Pinpoint the cell where the given text exists, returning its [X, Y] midpoint coordinate. 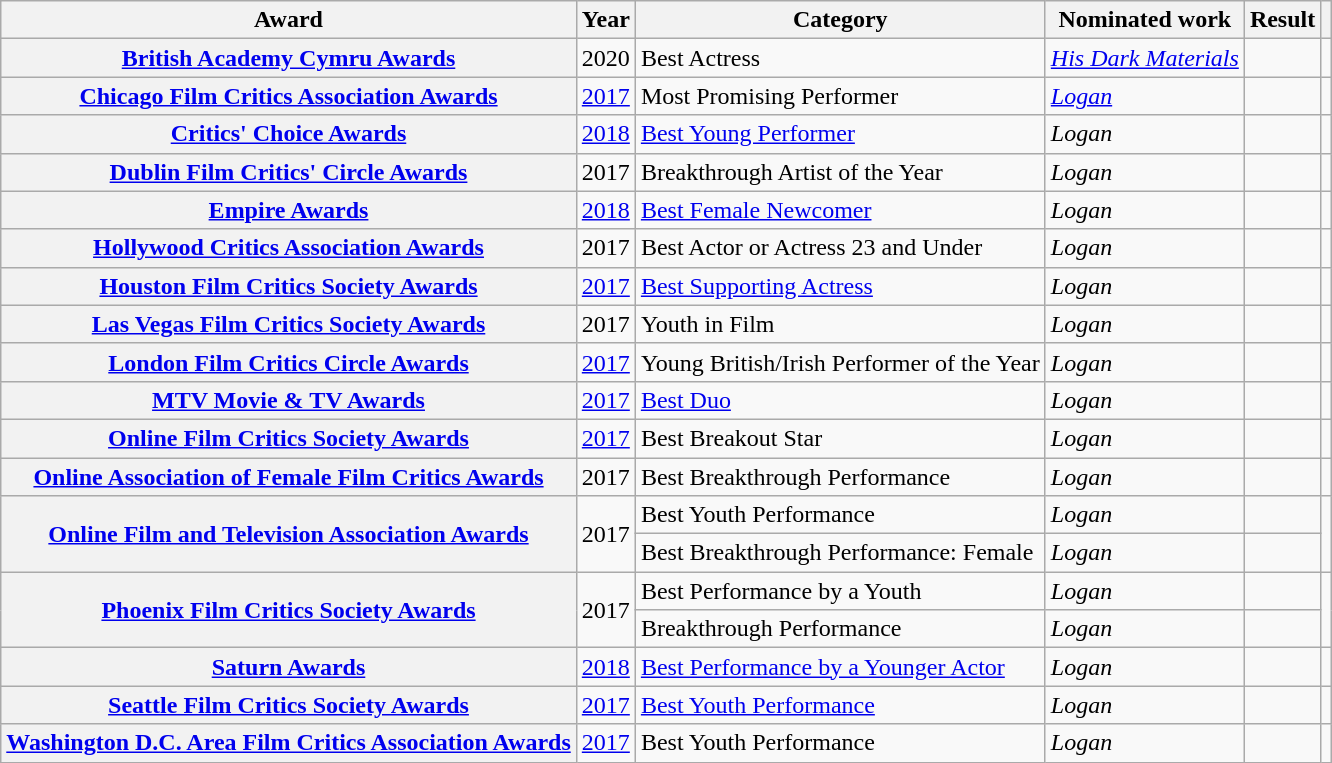
London Film Critics Circle Awards [289, 362]
Houston Film Critics Society Awards [289, 286]
Best Breakout Star [840, 438]
Result [1282, 20]
Phoenix Film Critics Society Awards [289, 610]
Best Actor or Actress 23 and Under [840, 248]
Youth in Film [840, 324]
Chicago Film Critics Association Awards [289, 96]
Young British/Irish Performer of the Year [840, 362]
Hollywood Critics Association Awards [289, 248]
Seattle Film Critics Society Awards [289, 705]
Nominated work [1144, 20]
Best Duo [840, 400]
Online Association of Female Film Critics Awards [289, 477]
Best Breakthrough Performance [840, 477]
Best Performance by a Younger Actor [840, 667]
Most Promising Performer [840, 96]
2020 [606, 58]
Critics' Choice Awards [289, 134]
Category [840, 20]
Best Supporting Actress [840, 286]
British Academy Cymru Awards [289, 58]
His Dark Materials [1144, 58]
Award [289, 20]
Best Performance by a Youth [840, 591]
Las Vegas Film Critics Society Awards [289, 324]
Washington D.C. Area Film Critics Association Awards [289, 743]
Online Film Critics Society Awards [289, 438]
Empire Awards [289, 210]
Best Young Performer [840, 134]
Saturn Awards [289, 667]
Dublin Film Critics' Circle Awards [289, 172]
MTV Movie & TV Awards [289, 400]
Online Film and Television Association Awards [289, 534]
Best Actress [840, 58]
Year [606, 20]
Best Female Newcomer [840, 210]
Breakthrough Performance [840, 629]
Best Breakthrough Performance: Female [840, 553]
Breakthrough Artist of the Year [840, 172]
